Pinpoint the cell where the given text exists, returning its (X, Y) midpoint coordinate. 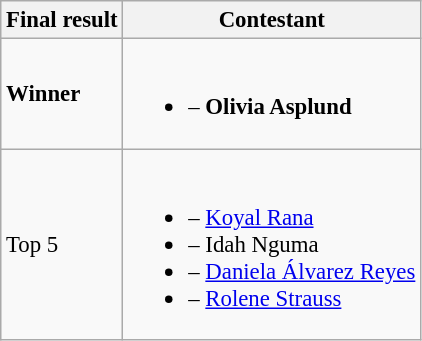
– Olivia Asplund (272, 94)
Final result (62, 20)
– Koyal Rana – Idah Nguma – Daniela Álvarez Reyes – Rolene Strauss (272, 244)
Contestant (272, 20)
Top 5 (62, 244)
Winner (62, 94)
